Locate the cell with the specified text and output its [x, y] center coordinate. 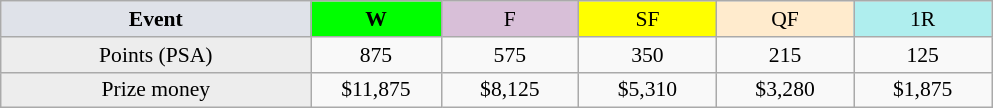
1R [923, 19]
350 [648, 55]
575 [510, 55]
875 [376, 55]
125 [923, 55]
W [376, 19]
$5,310 [648, 90]
Prize money [156, 90]
$8,125 [510, 90]
F [510, 19]
$1,875 [923, 90]
SF [648, 19]
QF [785, 19]
215 [785, 55]
Event [156, 19]
$11,875 [376, 90]
Points (PSA) [156, 55]
$3,280 [785, 90]
